Extract the [x, y] coordinate from the center of the cell holding the provided text.  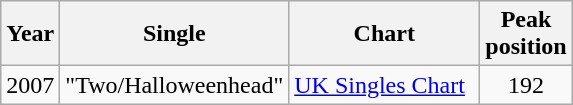
Single [174, 34]
UK Singles Chart [384, 85]
2007 [30, 85]
Chart [384, 34]
Year [30, 34]
192 [526, 85]
Peakposition [526, 34]
"Two/Halloweenhead" [174, 85]
